From the cell containing the given text, extract its center point as [X, Y] coordinate. 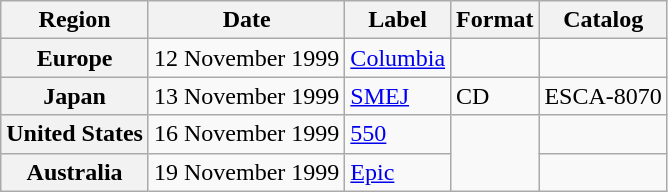
13 November 1999 [246, 96]
16 November 1999 [246, 134]
ESCA-8070 [603, 96]
12 November 1999 [246, 58]
550 [398, 134]
Europe [75, 58]
Australia [75, 172]
Columbia [398, 58]
Date [246, 20]
Region [75, 20]
Format [495, 20]
United States [75, 134]
CD [495, 96]
SMEJ [398, 96]
19 November 1999 [246, 172]
Japan [75, 96]
Label [398, 20]
Catalog [603, 20]
Epic [398, 172]
